Pinpoint the cell where the given text exists, returning its (x, y) midpoint coordinate. 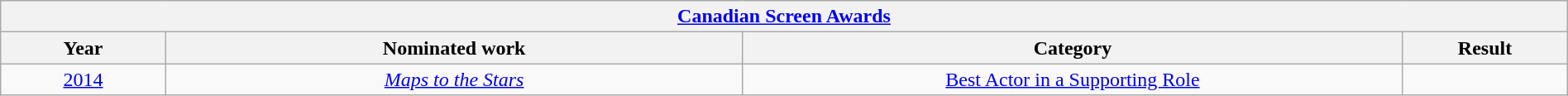
Best Actor in a Supporting Role (1073, 79)
Canadian Screen Awards (784, 17)
2014 (83, 79)
Result (1485, 48)
Year (83, 48)
Nominated work (454, 48)
Category (1073, 48)
Maps to the Stars (454, 79)
